Return the [X, Y] coordinate for the center point of the cell that contains the specified text.  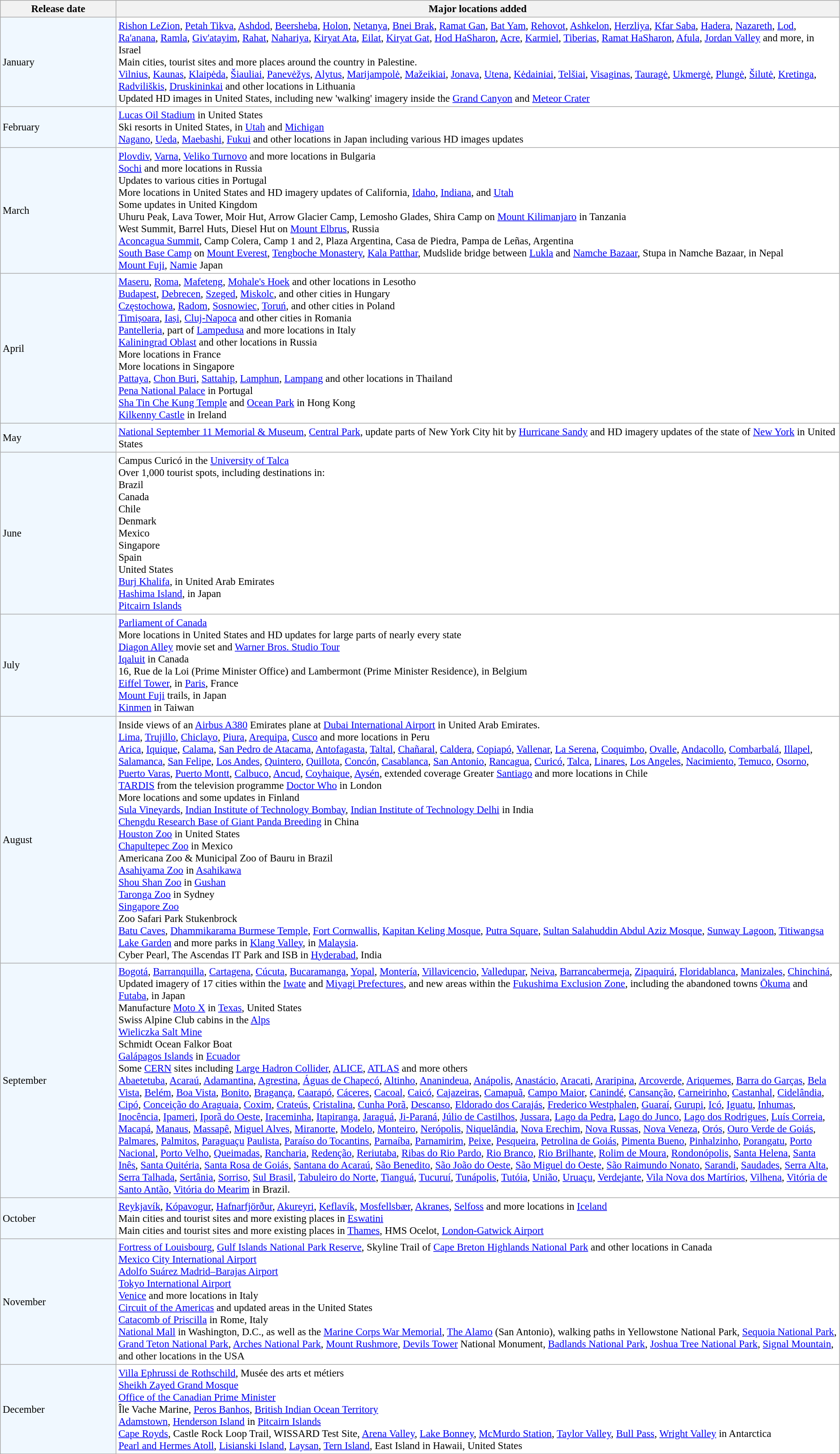
July [58, 665]
May [58, 438]
October [58, 1218]
February [58, 127]
Release date [58, 9]
Major locations added [478, 9]
September [58, 1080]
April [58, 349]
January [58, 62]
August [58, 840]
June [58, 534]
December [58, 1409]
March [58, 211]
November [58, 1302]
